Return (x, y) of the center of cell containing provided text 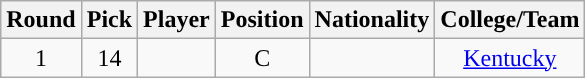
Round (41, 20)
Player (177, 20)
Kentucky (510, 58)
C (262, 58)
Position (262, 20)
Nationality (372, 20)
College/Team (510, 20)
14 (109, 58)
Pick (109, 20)
1 (41, 58)
